Locate the cell with the specified text and output its [X, Y] center coordinate. 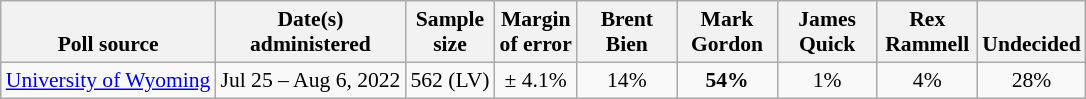
± 4.1% [536, 80]
Jul 25 – Aug 6, 2022 [310, 80]
562 (LV) [450, 80]
1% [827, 80]
Poll source [108, 32]
14% [627, 80]
BrentBien [627, 32]
JamesQuick [827, 32]
Samplesize [450, 32]
Date(s)administered [310, 32]
Undecided [1031, 32]
4% [927, 80]
28% [1031, 80]
54% [727, 80]
MarkGordon [727, 32]
University of Wyoming [108, 80]
Marginof error [536, 32]
RexRammell [927, 32]
